Provide the [X, Y] coordinate of the cell's center where the given text is located.  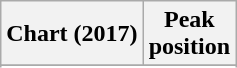
Peakposition [189, 34]
Chart (2017) [72, 34]
